Capture the cell that displays the provided text and extract its [X, Y] central coordinate. 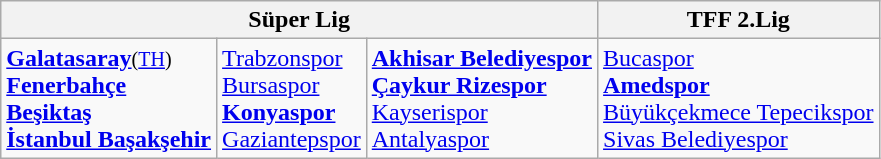
Galatasaray(TH)FenerbahçeBeşiktaşİstanbul Başakşehir [109, 98]
TFF 2.Lig [739, 20]
TrabzonsporBursasporKonyasporGaziantepspor [292, 98]
Akhisar BelediyesporÇaykur RizesporKayserisporAntalyaspor [482, 98]
Süper Lig [300, 20]
BucasporAmedsporBüyükçekmece TepeciksporSivas Belediyespor [739, 98]
